Output the [x, y] coordinate of the center of the cell containing the given text.  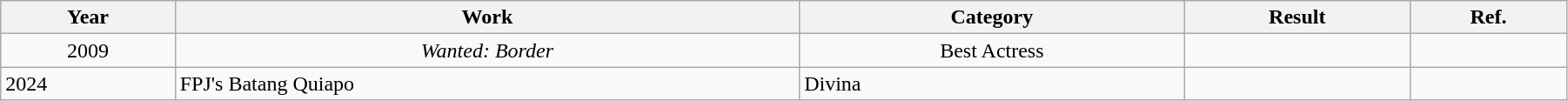
Work [487, 17]
Wanted: Border [487, 50]
Divina [992, 84]
2024 [88, 84]
Result [1297, 17]
2009 [88, 50]
Best Actress [992, 50]
FPJ's Batang Quiapo [487, 84]
Category [992, 17]
Ref. [1488, 17]
Year [88, 17]
